Extract the [X, Y] coordinate from the center of the cell holding the provided text.  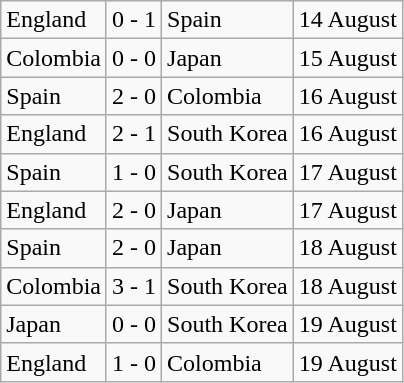
3 - 1 [134, 286]
15 August [348, 58]
14 August [348, 20]
0 - 1 [134, 20]
2 - 1 [134, 134]
